Scan for the cell matching the given text and deliver its (X, Y) coordinate at center. 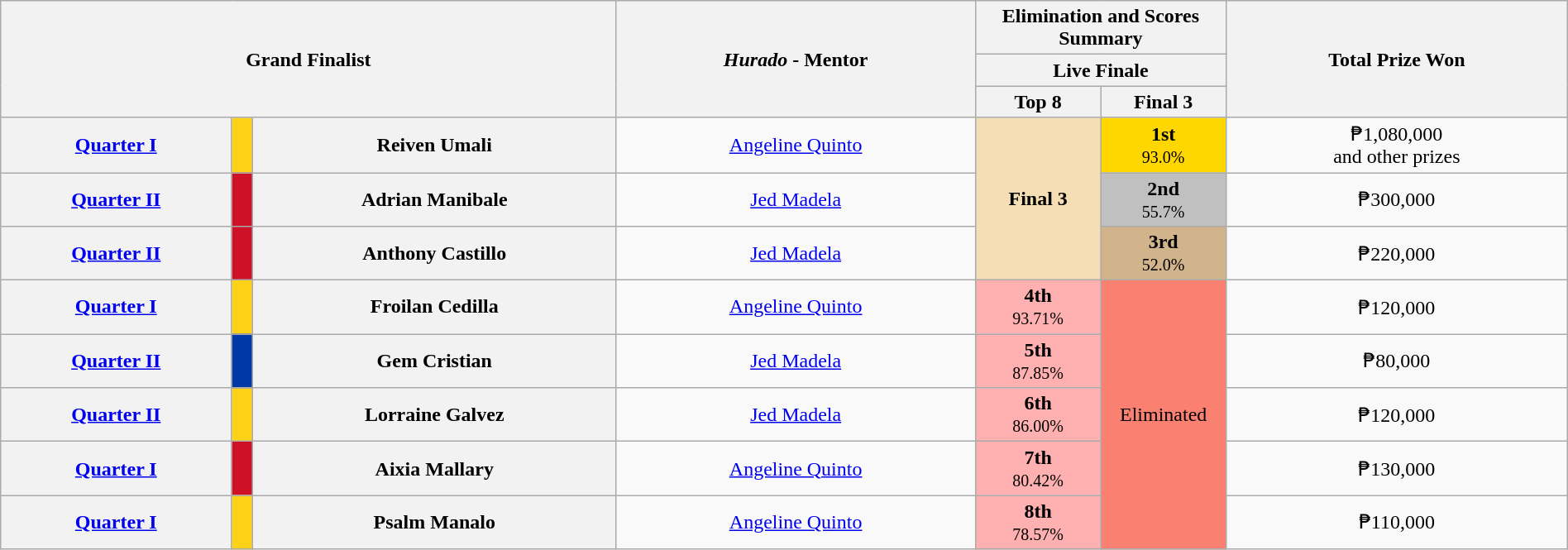
Live Finale (1100, 70)
₱110,000 (1396, 523)
Adrian Manibale (435, 198)
2nd55.7% (1164, 198)
₱80,000 (1396, 361)
Top 8 (1038, 102)
Total Prize Won (1396, 60)
Elimination and Scores Summary (1100, 28)
₱130,000 (1396, 468)
Eliminated (1164, 415)
Anthony Castillo (435, 253)
Gem Cristian (435, 361)
7th80.42% (1038, 468)
Reiven Umali (435, 146)
Lorraine Galvez (435, 415)
₱1,080,000and other prizes (1396, 146)
₱220,000 (1396, 253)
₱300,000 (1396, 198)
Psalm Manalo (435, 523)
3rd52.0% (1164, 253)
Hurado - Mentor (796, 60)
1st93.0% (1164, 146)
Grand Finalist (308, 60)
4th93.71% (1038, 308)
Aixia Mallary (435, 468)
6th86.00% (1038, 415)
5th87.85% (1038, 361)
8th78.57% (1038, 523)
Froilan Cedilla (435, 308)
